Locate the cell with the specified text and output its [X, Y] center coordinate. 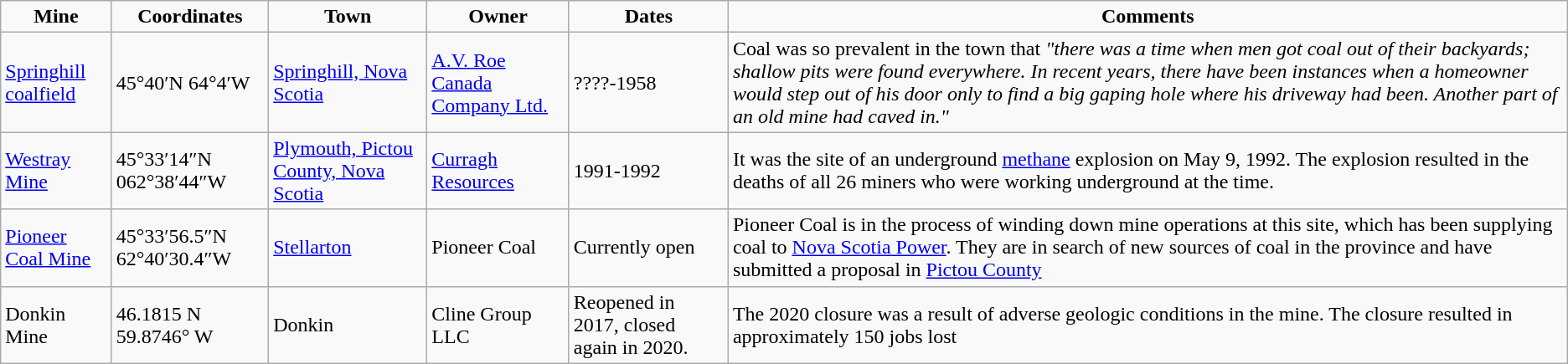
Coordinates [190, 17]
Cline Group LLC [498, 325]
A.V. Roe Canada Company Ltd. [498, 82]
????-1958 [648, 82]
Pioneer Coal Mine [56, 248]
Comments [1148, 17]
45°33′14″N 062°38′44″W [190, 171]
1991-1992 [648, 171]
The 2020 closure was a result of adverse geologic conditions in the mine. The closure resulted in approximately 150 jobs lost [1148, 325]
Donkin Mine [56, 325]
Plymouth, Pictou County, Nova Scotia [348, 171]
Owner [498, 17]
Mine [56, 17]
Westray Mine [56, 171]
Town [348, 17]
Springhill, Nova Scotia [348, 82]
Curragh Resources [498, 171]
45°33′56.5″N 62°40′30.4″W [190, 248]
46.1815 N59.8746° W [190, 325]
Reopened in 2017, closed again in 2020. [648, 325]
Pioneer Coal [498, 248]
Stellarton [348, 248]
Dates [648, 17]
Currently open [648, 248]
Donkin [348, 325]
Springhill coalfield [56, 82]
45°40′N 64°4′W [190, 82]
